Return the (x, y) coordinate for the center point of the cell that contains the specified text.  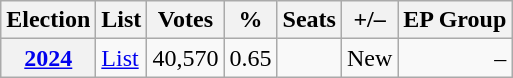
Seats (309, 20)
% (250, 20)
– (455, 58)
40,570 (186, 58)
+/– (369, 20)
EP Group (455, 20)
2024 (48, 58)
0.65 (250, 58)
New (369, 58)
Votes (186, 20)
Election (48, 20)
